Provide the (X, Y) coordinate of the cell's center where the given text is located.  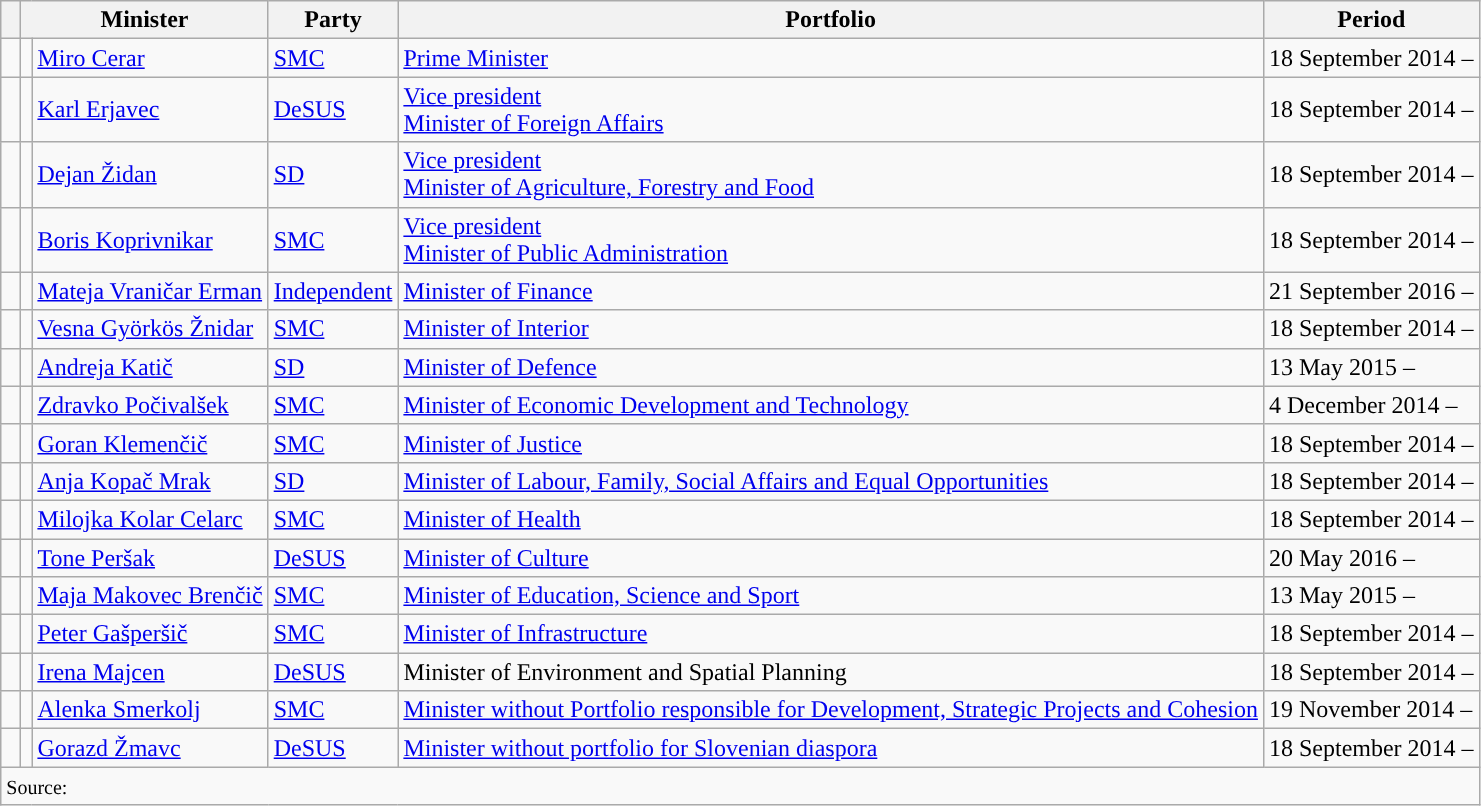
Zdravko Počivalšek (150, 405)
Vice president Minister of Public Administration (831, 240)
Milojka Kolar Celarc (150, 519)
Boris Koprivnikar (150, 240)
Prime Minister (831, 58)
Peter Gašperšič (150, 634)
Mateja Vraničar Erman (150, 291)
Gorazd Žmavc (150, 748)
Karl Erjavec (150, 110)
Anja Kopač Mrak (150, 481)
Minister without Portfolio responsible for Development, Strategic Projects and Cohesion (831, 710)
Period (1371, 20)
Maja Makovec Brenčič (150, 596)
Tone Peršak (150, 557)
Vice president Minister of Foreign Affairs (831, 110)
Minister of Defence (831, 367)
21 September 2016 – (1371, 291)
Minister (144, 20)
Independent (333, 291)
4 December 2014 – (1371, 405)
Minister of Infrastructure (831, 634)
Andreja Katič (150, 367)
Minister of Interior (831, 329)
Dejan Židan (150, 174)
Minister of Health (831, 519)
Minister of Justice (831, 443)
19 November 2014 – (1371, 710)
20 May 2016 – (1371, 557)
Goran Klemenčič (150, 443)
Minister of Labour, Family, Social Affairs and Equal Opportunities (831, 481)
Irena Majcen (150, 672)
Alenka Smerkolj (150, 710)
Minister without portfolio for Slovenian diaspora (831, 748)
Miro Cerar (150, 58)
Vesna Györkös Žnidar (150, 329)
Minister of Culture (831, 557)
Portfolio (831, 20)
Minister of Finance (831, 291)
Minister of Education, Science and Sport (831, 596)
Source: (740, 786)
Vice president Minister of Agriculture, Forestry and Food (831, 174)
Minister of Economic Development and Technology (831, 405)
Minister of Environment and Spatial Planning (831, 672)
Party (333, 20)
